From the cell containing the given text, extract its center point as (X, Y) coordinate. 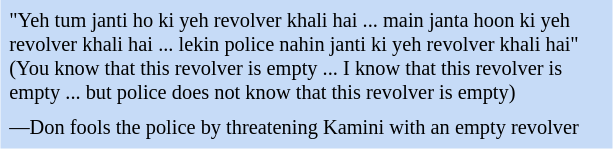
—Don fools the police by threatening Kamini with an empty revolver (306, 128)
